Search for the cell housing the specified text and yield its (X, Y) center coordinate. 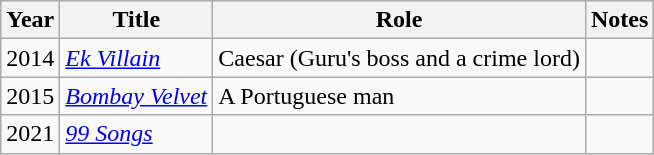
2021 (30, 134)
Year (30, 20)
Ek Villain (136, 58)
2014 (30, 58)
A Portuguese man (400, 96)
Notes (619, 20)
Role (400, 20)
Caesar (Guru's boss and a crime lord) (400, 58)
2015 (30, 96)
Title (136, 20)
99 Songs (136, 134)
Bombay Velvet (136, 96)
